Extract the [x, y] coordinate from the center of the cell holding the provided text.  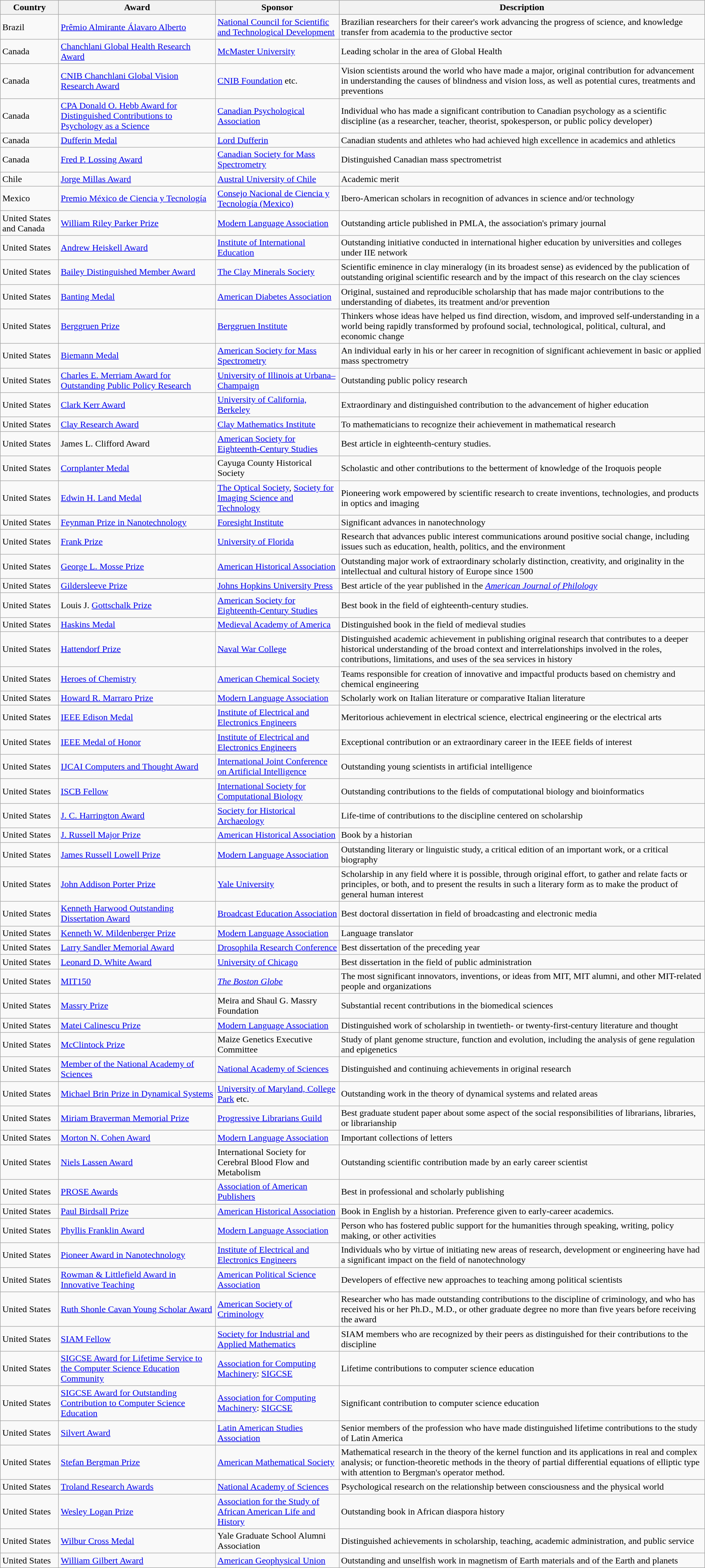
Association of American Publishers [277, 1192]
CPA Donald O. Hebb Award for Distinguished Contributions to Psychology as a Science [137, 116]
Broadcast Education Association [277, 913]
George L. Mosse Prize [137, 566]
Phyllis Franklin Award [137, 1231]
Award [137, 8]
American Society of Criminology [277, 1309]
Leonard D. White Award [137, 962]
Best article in eighteenth-century studies. [522, 444]
Best article of the year published in the American Journal of Philology [522, 586]
Larry Sandler Memorial Award [137, 947]
International Society for Cerebral Blood Flow and Metabolism [277, 1162]
American Chemical Society [277, 678]
Kenneth W. Mildenberger Prize [137, 933]
Academic merit [522, 179]
University of Florida [277, 542]
SIAM members who are recognized by their peers as distinguished for their contributions to the discipline [522, 1339]
Outstanding work in the theory of dynamical systems and related areas [522, 1094]
Biemann Medal [137, 356]
IEEE Edison Medal [137, 717]
Edwin H. Land Medal [137, 498]
Teams responsible for creation of innovative and impactful products based on chemistry and chemical engineering [522, 678]
International Joint Conference on Artificial Intelligence [277, 766]
Outstanding article published in PMLA, the association's primary journal [522, 223]
CNIB Foundation etc. [277, 81]
Dufferin Medal [137, 140]
Best graduate student paper about some aspect of the social responsibilities of librarians, libraries, or librarianship [522, 1118]
Substantial recent contributions in the biomedical sciences [522, 1005]
Wesley Logan Prize [137, 1511]
Massry Prize [137, 1005]
Haskins Medal [137, 624]
Society for Industrial and Applied Mathematics [277, 1339]
Best in professional and scholarly publishing [522, 1192]
Ruth Shonle Cavan Young Scholar Award [137, 1309]
Andrew Heiskell Award [137, 247]
Society for Historical Archaeology [277, 815]
Outstanding scientific contribution made by an early career scientist [522, 1162]
The most significant innovators, inventions, or ideas from MIT, MIT alumni, and other MIT-related people and organizations [522, 981]
Leading scholar in the area of Global Health [522, 51]
Outstanding public policy research [522, 381]
J. Russell Major Prize [137, 835]
Medieval Academy of America [277, 624]
Canadian students and athletes who had achieved high excellence in academics and athletics [522, 140]
Howard R. Marraro Prize [137, 698]
Life-time of contributions to the discipline centered on scholarship [522, 815]
Niels Lassen Award [137, 1162]
Original, sustained and reproducible scholarship that has made major contributions to the understanding of diabetes, its treatment and/or prevention [522, 296]
Exceptional contribution or an extraordinary career in the IEEE fields of interest [522, 742]
John Addison Porter Prize [137, 884]
Drosophila Research Conference [277, 947]
Pioneer Award in Nanotechnology [137, 1255]
Premio México de Ciencia y Tecnología [137, 198]
James L. Clifford Award [137, 444]
SIAM Fellow [137, 1339]
Distinguished Canadian mass spectrometrist [522, 160]
Paul Birdsall Prize [137, 1211]
Book in English by a historian. Preference given to early-career academics. [522, 1211]
Foresight Institute [277, 522]
Institute of International Education [277, 247]
International Society for Computational Biology [277, 791]
University of California, Berkeley [277, 405]
Latin American Studies Association [277, 1433]
Troland Research Awards [137, 1487]
Outstanding literary or linguistic study, a critical edition of an important work, or a critical biography [522, 855]
Sponsor [277, 8]
Brazilian researchers for their career's work advancing the progress of science, and knowledge transfer from academia to the productive sector [522, 27]
Developers of effective new approaches to teaching among political scientists [522, 1280]
MIT150 [137, 981]
Lifetime contributions to computer science education [522, 1368]
Extraordinary and distinguished contribution to the advancement of higher education [522, 405]
Kenneth Harwood Outstanding Dissertation Award [137, 913]
University of Chicago [277, 962]
SIGCSE Award for Outstanding Contribution to Computer Science Education [137, 1403]
Austral University of Chile [277, 179]
PROSE Awards [137, 1192]
University of Illinois at Urbana–Champaign [277, 381]
American Geophysical Union [277, 1560]
Best book in the field of eighteenth-century studies. [522, 605]
Significant contribution to computer science education [522, 1403]
Association for the Study of African American Life and History [277, 1511]
Language translator [522, 933]
Best dissertation of the preceding year [522, 947]
Matei Calinescu Prize [137, 1025]
Frank Prize [137, 542]
Book by a historian [522, 835]
Maize Genetics Executive Committee [277, 1045]
Bailey Distinguished Member Award [137, 272]
William Gilbert Award [137, 1560]
Outstanding contributions to the fields of computational biology and bioinformatics [522, 791]
IEEE Medal of Honor [137, 742]
Banting Medal [137, 296]
Louis J. Gottschalk Prize [137, 605]
Fred P. Lossing Award [137, 160]
Gildersleeve Prize [137, 586]
Distinguished and continuing achievements in original research [522, 1069]
Morton N. Cohen Award [137, 1138]
American Mathematical Society [277, 1462]
Yale University [277, 884]
Country [29, 8]
The Optical Society, Society for Imaging Science and Technology [277, 498]
Johns Hopkins University Press [277, 586]
IJCAI Computers and Thought Award [137, 766]
Feynman Prize in Nanotechnology [137, 522]
Scholastic and other contributions to the betterment of knowledge of the Iroquois people [522, 468]
Clay Research Award [137, 424]
Naval War College [277, 649]
Scholarly work on Italian literature or comparative Italian literature [522, 698]
CNIB Chanchlani Global Vision Research Award [137, 81]
Yale Graduate School Alumni Association [277, 1541]
An individual early in his or her career in recognition of significant achievement in basic or applied mass spectrometry [522, 356]
Progressive Librarians Guild [277, 1118]
Mexico [29, 198]
Outstanding and unselfish work in magnetism of Earth materials and of the Earth and planets [522, 1560]
United States and Canada [29, 223]
Meira and Shaul G. Massry Foundation [277, 1005]
Best doctoral dissertation in field of broadcasting and electronic media [522, 913]
Miriam Braverman Memorial Prize [137, 1118]
Wilbur Cross Medal [137, 1541]
Consejo Nacional de Ciencia y Tecnología (Mexico) [277, 198]
Stefan Bergman Prize [137, 1462]
Chile [29, 179]
Chanchlani Global Health Research Award [137, 51]
The Clay Minerals Society [277, 272]
Hattendorf Prize [137, 649]
American Society for Mass Spectrometry [277, 356]
Silvert Award [137, 1433]
ISCB Fellow [137, 791]
To mathematicians to recognize their achievement in mathematical research [522, 424]
Psychological research on the relationship between consciousness and the physical world [522, 1487]
Best dissertation in the field of public administration [522, 962]
Outstanding young scientists in artificial intelligence [522, 766]
Clay Mathematics Institute [277, 424]
McClintock Prize [137, 1045]
J. C. Harrington Award [137, 815]
American Diabetes Association [277, 296]
Description [522, 8]
The Boston Globe [277, 981]
National Council for Scientific and Technological Development [277, 27]
Distinguished achievements in scholarship, teaching, academic administration, and public service [522, 1541]
SIGCSE Award for Lifetime Service to the Computer Science Education Community [137, 1368]
Michael Brin Prize in Dynamical Systems [137, 1094]
Study of plant genome structure, function and evolution, including the analysis of gene regulation and epigenetics [522, 1045]
Distinguished book in the field of medieval studies [522, 624]
Charles E. Merriam Award for Outstanding Public Policy Research [137, 381]
Jorge Millas Award [137, 179]
Heroes of Chemistry [137, 678]
Outstanding initiative conducted in international higher education by universities and colleges under IIE network [522, 247]
American Political Science Association [277, 1280]
Outstanding book in African diaspora history [522, 1511]
Significant advances in nanotechnology [522, 522]
Clark Kerr Award [137, 405]
Canadian Society for Mass Spectrometry [277, 160]
Person who has fostered public support for the humanities through speaking, writing, policy making, or other activities [522, 1231]
University of Maryland, College Park etc. [277, 1094]
Prêmio Almirante Álavaro Alberto [137, 27]
Ibero-American scholars in recognition of advances in science and/or technology [522, 198]
James Russell Lowell Prize [137, 855]
Cornplanter Medal [137, 468]
Member of the National Academy of Sciences [137, 1069]
Important collections of letters [522, 1138]
Rowman & Littlefield Award in Innovative Teaching [137, 1280]
Meritorious achievement in electrical science, electrical engineering or the electrical arts [522, 717]
McMaster University [277, 51]
Distinguished work of scholarship in twentieth- or twenty-first-century literature and thought [522, 1025]
Pioneering work empowered by scientific research to create inventions, technologies, and products in optics and imaging [522, 498]
Cayuga County Historical Society [277, 468]
Berggruen Institute [277, 326]
Senior members of the profession who have made distinguished lifetime contributions to the study of Latin America [522, 1433]
Brazil [29, 27]
Lord Dufferin [277, 140]
Canadian Psychological Association [277, 116]
William Riley Parker Prize [137, 223]
Berggruen Prize [137, 326]
